Locate the cell with the specified text and output its [x, y] center coordinate. 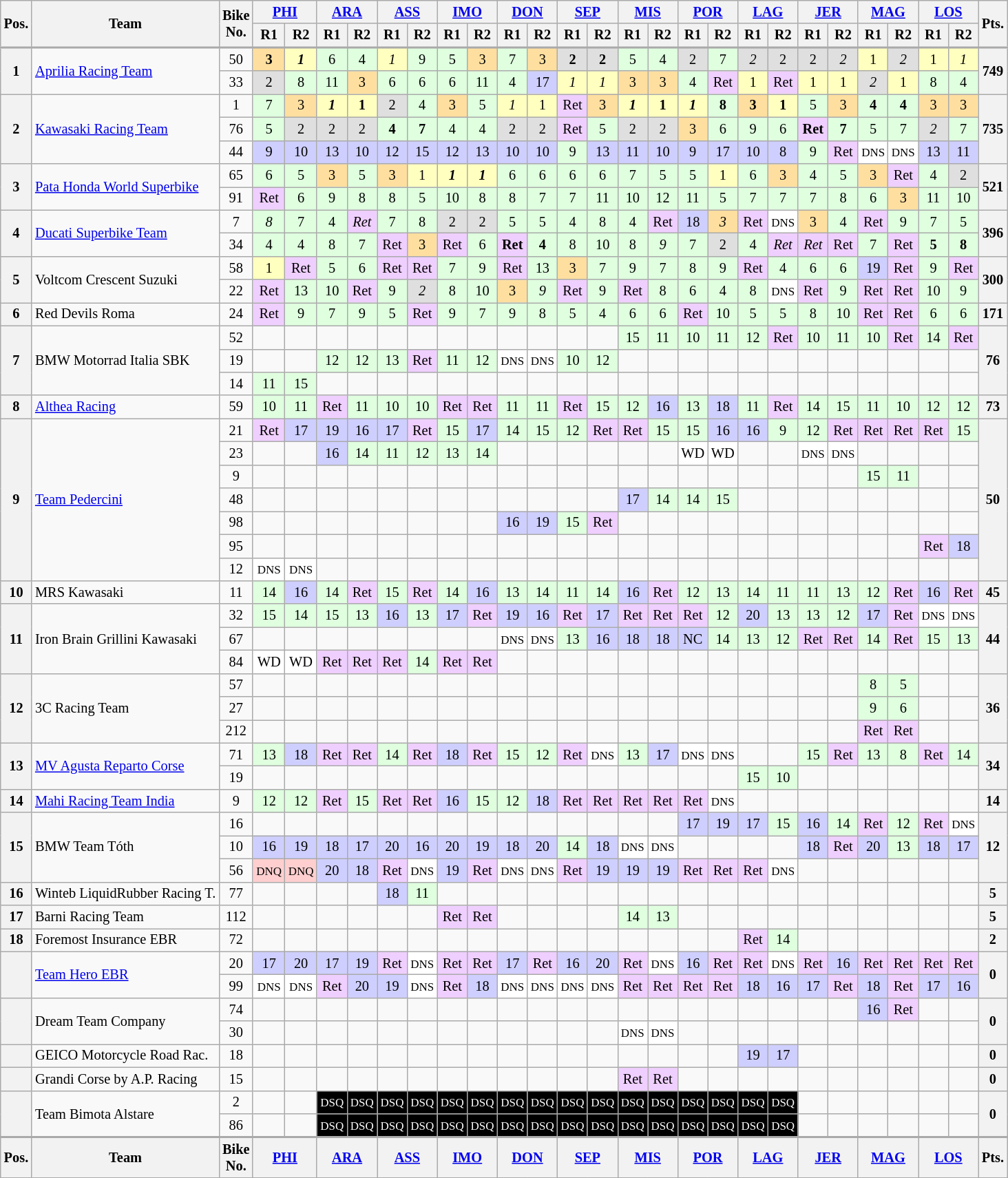
84 [235, 662]
Foremost Insurance EBR [125, 940]
Team Pedercini [125, 500]
Grandi Corse by A.P. Racing [125, 1079]
57 [235, 685]
Red Devils Roma [125, 314]
300 [993, 280]
86 [235, 1125]
Althea Racing [125, 407]
Pata Honda World Superbike [125, 186]
735 [993, 128]
73 [993, 407]
Kawasaki Racing Team [125, 128]
Mahi Racing Team India [125, 801]
45 [993, 592]
NC [693, 639]
Team Bimota Alstare [125, 1114]
72 [235, 940]
58 [235, 268]
52 [235, 337]
749 [993, 70]
74 [235, 1009]
56 [235, 870]
112 [235, 916]
521 [993, 186]
212 [235, 731]
22 [235, 291]
24 [235, 314]
MRS Kawasaki [125, 592]
Dream Team Company [125, 1020]
MV Agusta Reparto Corse [125, 766]
3C Racing Team [125, 708]
Barni Racing Team [125, 916]
Winteb LiquidRubber Racing T. [125, 894]
23 [235, 453]
99 [235, 986]
27 [235, 708]
Voltcom Crescent Suzuki [125, 280]
Ducati Superbike Team [125, 233]
36 [993, 708]
Aprilia Racing Team [125, 70]
95 [235, 546]
BMW Team Tóth [125, 847]
71 [235, 755]
Iron Brain Grillini Kawasaki [125, 639]
BMW Motorrad Italia SBK [125, 361]
67 [235, 639]
65 [235, 175]
Team Hero EBR [125, 975]
GEICO Motorcycle Road Rac. [125, 1055]
33 [235, 83]
21 [235, 430]
48 [235, 500]
32 [235, 616]
98 [235, 523]
59 [235, 407]
91 [235, 198]
396 [993, 233]
77 [235, 894]
171 [993, 314]
30 [235, 1033]
